Pinpoint the cell where the given text exists, returning its (X, Y) midpoint coordinate. 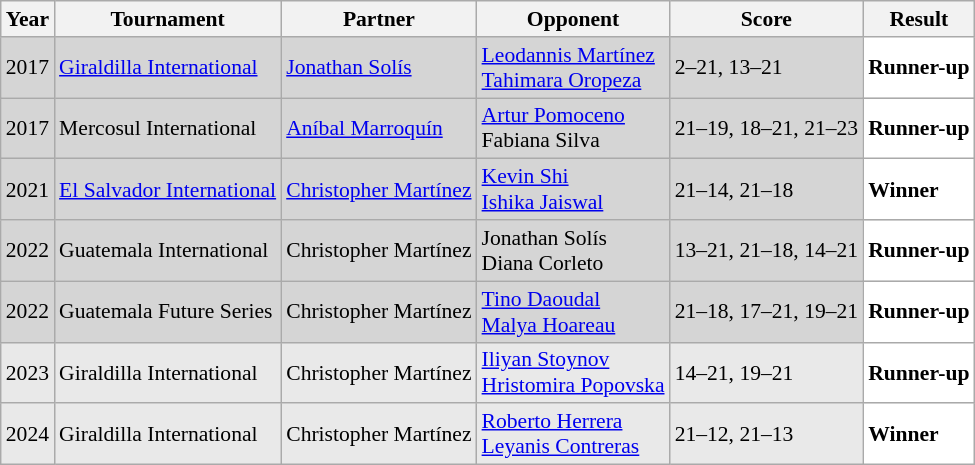
2024 (28, 434)
Result (918, 19)
2021 (28, 190)
Partner (378, 19)
Score (767, 19)
Leodannis Martínez Tahimara Oropeza (574, 68)
Jonathan Solís (378, 68)
Roberto Herrera Leyanis Contreras (574, 434)
Jonathan Solís Diana Corleto (574, 250)
21–14, 21–18 (767, 190)
Year (28, 19)
21–19, 18–21, 21–23 (767, 128)
Guatemala International (168, 250)
2023 (28, 372)
21–18, 17–21, 19–21 (767, 312)
Iliyan Stoynov Hristomira Popovska (574, 372)
2–21, 13–21 (767, 68)
Tournament (168, 19)
Mercosul International (168, 128)
Opponent (574, 19)
21–12, 21–13 (767, 434)
13–21, 21–18, 14–21 (767, 250)
Kevin Shi Ishika Jaiswal (574, 190)
El Salvador International (168, 190)
14–21, 19–21 (767, 372)
Aníbal Marroquín (378, 128)
Guatemala Future Series (168, 312)
Artur Pomoceno Fabiana Silva (574, 128)
Tino Daoudal Malya Hoareau (574, 312)
